Output the [x, y] coordinate of the center of the cell containing the given text.  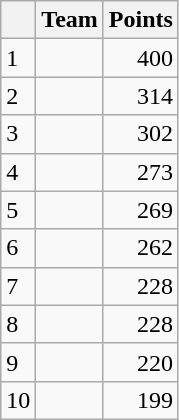
5 [18, 210]
262 [140, 248]
8 [18, 324]
10 [18, 400]
273 [140, 172]
7 [18, 286]
Team [70, 20]
Points [140, 20]
199 [140, 400]
1 [18, 58]
2 [18, 96]
6 [18, 248]
3 [18, 134]
9 [18, 362]
302 [140, 134]
400 [140, 58]
314 [140, 96]
220 [140, 362]
269 [140, 210]
4 [18, 172]
